Output the (x, y) coordinate of the center of the cell containing the given text.  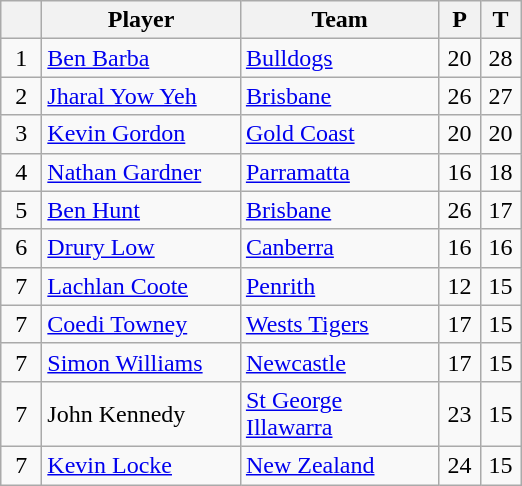
3 (22, 134)
Drury Low (142, 248)
Bulldogs (340, 58)
Canberra (340, 248)
Newcastle (340, 362)
Kevin Locke (142, 465)
24 (460, 465)
P (460, 20)
Ben Barba (142, 58)
18 (500, 172)
23 (460, 414)
Wests Tigers (340, 324)
Ben Hunt (142, 210)
Penrith (340, 286)
Gold Coast (340, 134)
St George Illawarra (340, 414)
Jharal Yow Yeh (142, 96)
4 (22, 172)
5 (22, 210)
Parramatta (340, 172)
T (500, 20)
1 (22, 58)
Coedi Towney (142, 324)
Nathan Gardner (142, 172)
John Kennedy (142, 414)
New Zealand (340, 465)
28 (500, 58)
Player (142, 20)
2 (22, 96)
Simon Williams (142, 362)
27 (500, 96)
Kevin Gordon (142, 134)
12 (460, 286)
Lachlan Coote (142, 286)
6 (22, 248)
Team (340, 20)
